Find where the given text appears and provide that cell's center as [x, y] coordinate. 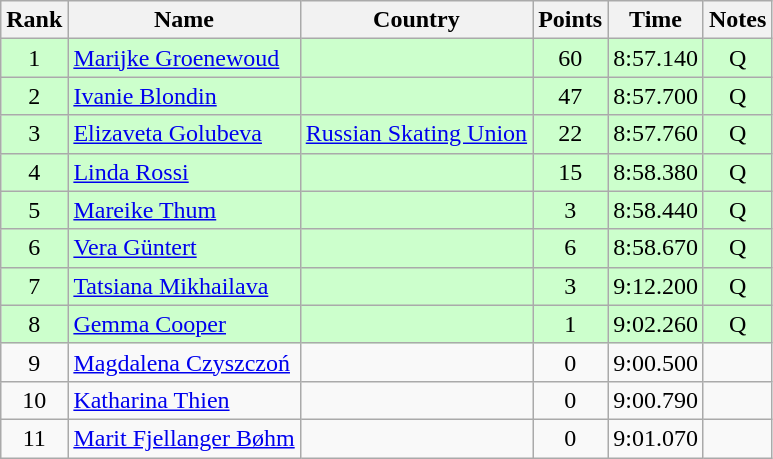
Magdalena Czyszczoń [184, 362]
8:57.140 [656, 58]
Katharina Thien [184, 400]
Marit Fjellanger Bøhm [184, 438]
10 [34, 400]
8:57.760 [656, 134]
Marijke Groenewoud [184, 58]
Tatsiana Mikhailava [184, 286]
9 [34, 362]
47 [570, 96]
Country [416, 20]
2 [34, 96]
Notes [737, 20]
9:00.500 [656, 362]
7 [34, 286]
Linda Rossi [184, 172]
Ivanie Blondin [184, 96]
60 [570, 58]
22 [570, 134]
9:00.790 [656, 400]
8 [34, 324]
5 [34, 210]
8:57.700 [656, 96]
Name [184, 20]
Gemma Cooper [184, 324]
9:12.200 [656, 286]
Vera Güntert [184, 248]
11 [34, 438]
Time [656, 20]
Russian Skating Union [416, 134]
8:58.380 [656, 172]
9:02.260 [656, 324]
8:58.440 [656, 210]
9:01.070 [656, 438]
4 [34, 172]
8:58.670 [656, 248]
15 [570, 172]
Points [570, 20]
Mareike Thum [184, 210]
Elizaveta Golubeva [184, 134]
Rank [34, 20]
